Locate the cell with the specified text and output its (X, Y) center coordinate. 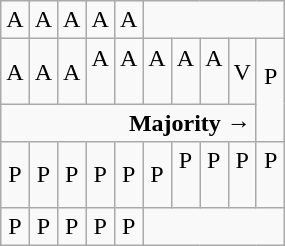
V (242, 72)
Majority → (129, 123)
